Pinpoint the cell where the given text exists, returning its (x, y) midpoint coordinate. 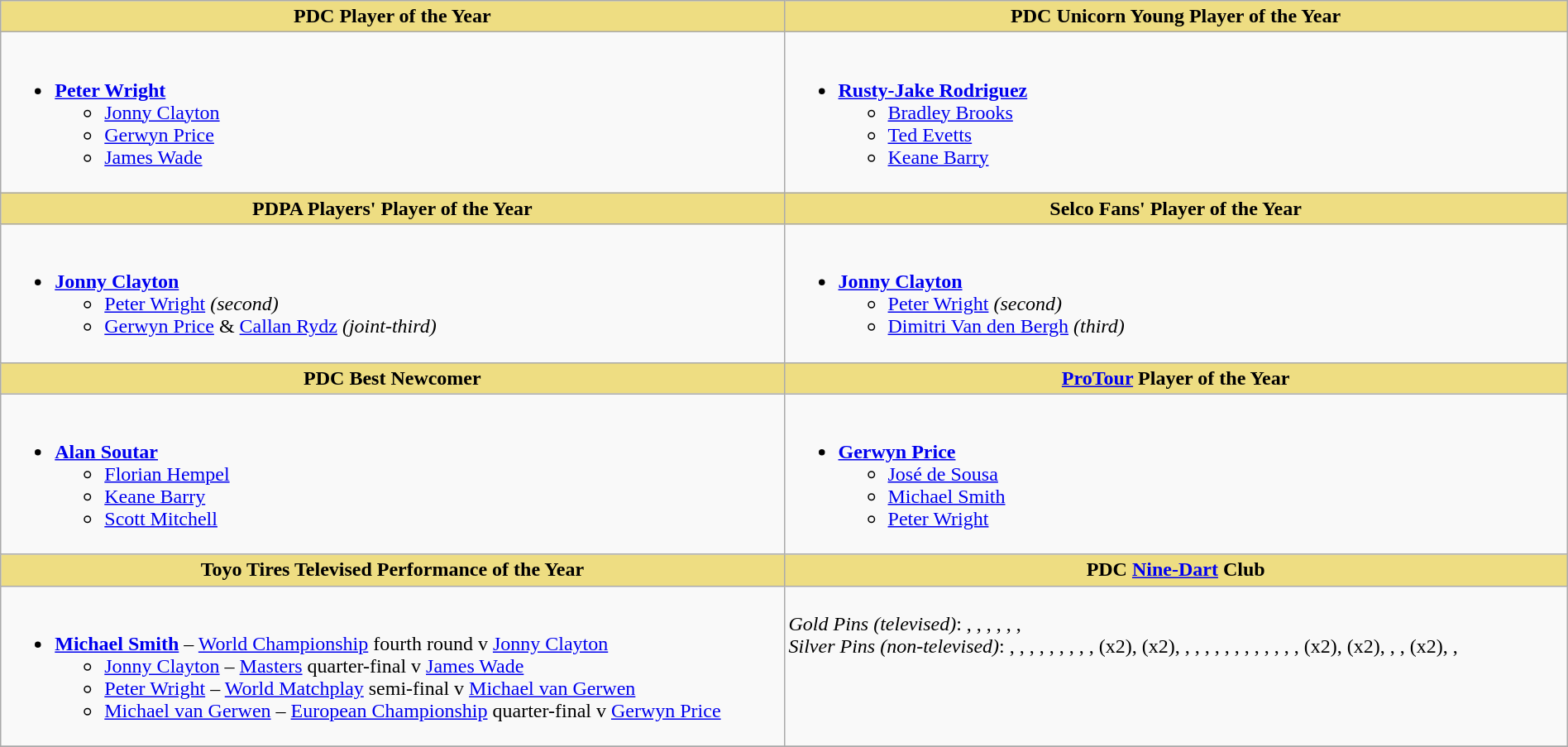
ProTour Player of the Year (1176, 378)
Gerwyn PriceJosé de SousaMichael SmithPeter Wright (1176, 474)
Toyo Tires Televised Performance of the Year (392, 570)
PDPA Players' Player of the Year (392, 208)
Gold Pins (televised): , , , , , , Silver Pins (non-televised): , , , , , , , , , (x2), (x2), , , , , , , , , , , , , (x2), (x2), , , (x2), , (1176, 666)
PDC Player of the Year (392, 17)
Rusty-Jake RodriguezBradley BrooksTed EvettsKeane Barry (1176, 113)
PDC Unicorn Young Player of the Year (1176, 17)
PDC Best Newcomer (392, 378)
Peter WrightJonny ClaytonGerwyn PriceJames Wade (392, 113)
Jonny ClaytonPeter Wright (second)Gerwyn Price & Callan Rydz (joint-third) (392, 293)
PDC Nine-Dart Club (1176, 570)
Jonny ClaytonPeter Wright (second)Dimitri Van den Bergh (third) (1176, 293)
Selco Fans' Player of the Year (1176, 208)
Alan SoutarFlorian HempelKeane BarryScott Mitchell (392, 474)
